Provide the [x, y] coordinate of the cell's center where the given text is located.  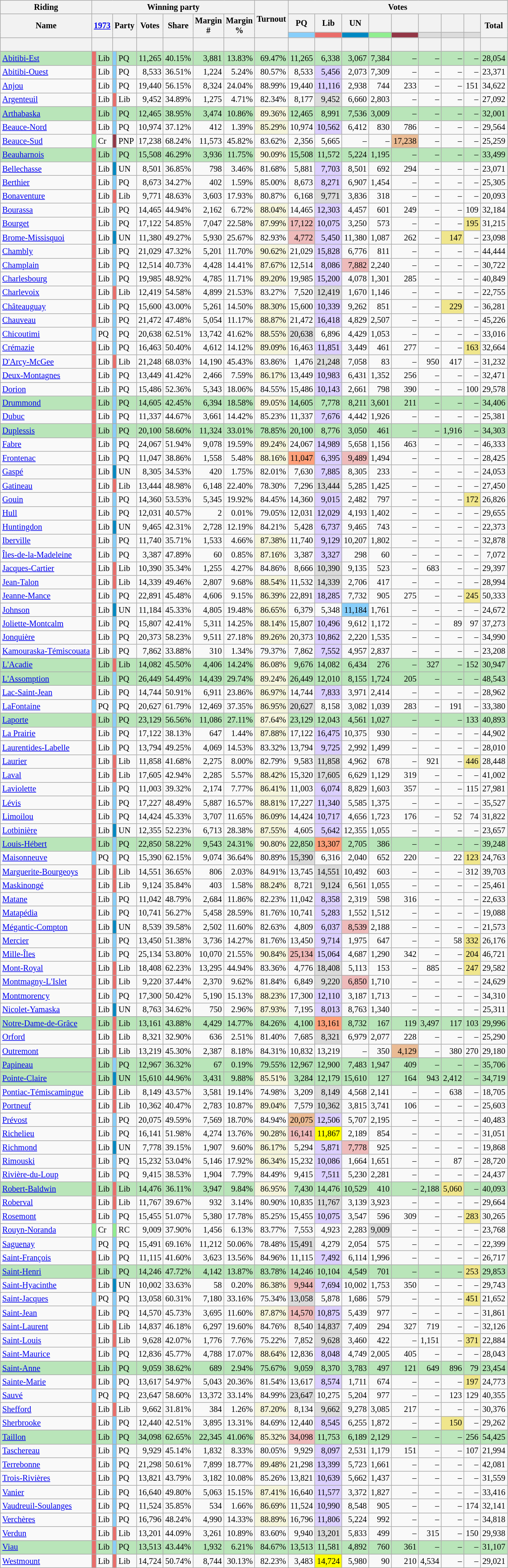
930 [380, 734]
LaFontaine [46, 706]
Sherbrooke [46, 1423]
29,853 [494, 1271]
D'Arcy-McGee [46, 362]
14.24% [239, 665]
6,395 [328, 458]
1,172 [380, 623]
601 [380, 210]
88.54% [271, 582]
7.59% [239, 375]
Portneuf [46, 1106]
5,063 [209, 1492]
11,867 [328, 1133]
Fabre [46, 444]
1,776 [209, 1340]
2,220 [355, 637]
652 [380, 858]
1,275 [209, 100]
74.98% [271, 1092]
6,776 [355, 251]
27,981 [494, 789]
Beauce-Nord [46, 127]
52.23% [178, 830]
2,807 [209, 582]
28.38% [239, 830]
Rimouski [46, 1161]
13,307 [328, 844]
46,721 [494, 954]
Matapédia [46, 913]
8,732 [355, 1023]
636 [209, 1037]
950 [430, 362]
2,189 [355, 1133]
1,724 [380, 679]
Margin# [209, 26]
1,926 [380, 417]
25,305 [494, 182]
67 [209, 1065]
7,409 [355, 1327]
9,015 [328, 499]
3,250 [355, 224]
129 [472, 1396]
51.94% [178, 444]
36,281 [494, 306]
31,232 [494, 362]
Westmount [46, 1561]
43.88% [178, 1023]
82.93% [271, 238]
8,324 [209, 86]
3,923 [380, 1203]
23,657 [494, 830]
127 [380, 1079]
10,496 [328, 623]
0.85% [239, 555]
47.48% [178, 320]
Trois-Rivières [46, 1478]
79.55% [271, 1065]
26,176 [494, 940]
41.06% [239, 1437]
4,078 [355, 279]
2,040 [355, 858]
Terrebonne [46, 1464]
29,582 [494, 968]
5,285 [355, 486]
8,155 [355, 679]
22,345 [209, 1437]
4,809 [302, 927]
6,849 [302, 982]
87.93% [271, 1010]
13,745 [302, 872]
6,561 [355, 886]
Matane [46, 899]
1,340 [380, 1010]
81.68% [271, 169]
28,043 [494, 1354]
3,707 [209, 816]
1,947 [380, 1065]
48.92% [178, 279]
35.71% [178, 541]
1,603 [380, 789]
386 [380, 844]
3,431 [209, 1079]
Taillon [46, 1437]
921 [430, 761]
Name [46, 26]
Beauce-Sud [46, 141]
318 [380, 196]
115 [472, 789]
10.08% [239, 1478]
85.23% [271, 417]
3,187 [355, 996]
35.85% [178, 1506]
23.86% [239, 693]
3,067 [355, 58]
11.17% [239, 320]
88.89% [271, 1520]
2,195 [380, 1120]
11,577 [328, 1492]
Dorion [46, 389]
4,406 [209, 665]
9,714 [328, 940]
11,573 [209, 141]
86.09% [271, 816]
6,074 [328, 789]
786 [405, 127]
6,434 [355, 665]
6,896 [328, 334]
8,829 [355, 789]
45.77% [178, 1354]
3,947 [209, 1189]
3,601 [380, 403]
45.82% [239, 141]
13.83% [239, 58]
579 [380, 1299]
62.23% [178, 968]
36.65% [178, 872]
19.92% [239, 499]
191 [453, 706]
54.85% [178, 224]
Rouyn-Noranda [46, 1230]
40.47% [178, 1106]
Bourget [46, 224]
4,805 [209, 610]
0.20% [239, 1285]
86.38% [271, 1285]
7,430 [302, 1189]
88.42% [271, 775]
5,456 [328, 72]
42.45% [178, 403]
4,788 [209, 1354]
5,190 [209, 996]
11.70% [239, 251]
1.75% [239, 472]
Saint-Laurent [46, 1327]
88.04% [271, 210]
100 [472, 389]
6,713 [209, 830]
6,394 [209, 403]
Saint-Jacques [46, 1299]
56.56% [178, 720]
90.09% [271, 155]
1,711 [355, 1382]
84.26% [271, 1023]
87 [453, 1161]
10,275 [328, 1396]
10,639 [328, 1478]
18,285 [328, 596]
1,661 [380, 1464]
7,899 [209, 1464]
54.97% [178, 1382]
25,259 [494, 141]
9.60% [239, 1147]
361 [405, 1547]
88.16% [271, 458]
7,520 [302, 292]
40.73% [178, 265]
10,990 [328, 1506]
Lévis [46, 803]
81.54% [271, 1382]
8,721 [302, 886]
1,651 [380, 1161]
3.46% [239, 169]
7,058 [355, 362]
2.03% [239, 872]
22,884 [494, 1340]
44.67% [178, 417]
46,333 [494, 444]
34,818 [494, 1520]
Laurier [46, 761]
7,552 [328, 651]
Taschereau [46, 1451]
Limoilou [46, 816]
1.39% [239, 127]
3,483 [302, 1561]
7,852 [302, 1340]
29.74% [239, 679]
2,531 [355, 1451]
8,086 [328, 265]
497 [380, 1368]
1973 [102, 26]
38.62% [178, 1368]
81.40% [271, 1037]
90.28% [271, 1133]
1,916 [453, 431]
88.87% [271, 320]
37.90% [178, 1230]
1,146 [380, 292]
13,295 [209, 968]
50.61% [178, 1464]
8,574 [328, 1382]
692 [380, 169]
43.00% [178, 306]
3,603 [209, 196]
75.67% [271, 1368]
2,938 [355, 86]
33,380 [494, 706]
750 [209, 1010]
10,104 [328, 1271]
2,502 [209, 927]
13.31% [239, 1423]
6,737 [328, 527]
463 [405, 444]
2,684 [209, 899]
8,048 [328, 1354]
1,872 [380, 1423]
13,372 [209, 1396]
Montmorency [46, 996]
3,372 [355, 1492]
37.35% [239, 706]
Jonquière [46, 637]
45.48% [178, 596]
81.84% [271, 982]
38.86% [178, 458]
Roberval [46, 1203]
5,930 [209, 238]
90.62% [271, 251]
84.91% [271, 872]
33.14% [239, 1396]
84.49% [271, 1175]
4,776 [302, 968]
8,211 [355, 403]
36.64% [239, 858]
3,327 [328, 555]
86.97% [271, 693]
410 [380, 1189]
4.27% [239, 569]
17.78% [239, 1216]
285 [405, 279]
9,078 [209, 444]
33,416 [494, 1492]
Chambly [46, 251]
85.51% [271, 1079]
89.48% [271, 1464]
88.55% [271, 334]
197 [472, 1382]
La Prairie [46, 734]
Maisonneuve [46, 858]
36.85% [178, 169]
523 [380, 569]
7,492 [328, 1258]
42.07% [178, 1340]
8,013 [328, 1010]
4,069 [209, 748]
85.32% [271, 1437]
451 [472, 1299]
6,189 [355, 1437]
499 [380, 1534]
210 [405, 1561]
4,957 [355, 651]
2,129 [380, 1437]
8,358 [328, 899]
3,261 [209, 1534]
1,710 [380, 982]
1.26% [239, 1409]
11,212 [209, 1244]
46.29% [178, 155]
Champlain [46, 265]
357 [405, 789]
45.30% [178, 1051]
2.94% [239, 1368]
1,425 [380, 486]
Rosemont [46, 1216]
8,666 [302, 569]
1,827 [380, 1492]
Crémazie [46, 348]
12,469 [209, 706]
6,338 [328, 58]
11,753 [328, 1437]
9.84% [239, 1189]
2,728 [209, 527]
1,195 [380, 155]
Laurentides-Labelle [46, 748]
Verdun [46, 1534]
Gouin [46, 499]
276 [380, 665]
Total [494, 26]
5.24% [239, 72]
1.34% [239, 651]
Lotbinière [46, 830]
19,868 [494, 1147]
3,474 [209, 113]
7,180 [209, 1299]
1.58% [239, 886]
31.81% [178, 1409]
39,248 [494, 844]
24,629 [494, 982]
9,489 [355, 458]
2,706 [355, 582]
319 [405, 775]
229 [453, 306]
Drummond [46, 403]
Deux-Montagnes [46, 375]
50.40% [178, 348]
7.77% [239, 789]
7,676 [328, 417]
Charlevoix [46, 292]
42,081 [494, 1464]
89.05% [271, 403]
23,071 [494, 169]
1,996 [380, 1258]
80.57% [271, 72]
69.16% [178, 1244]
40,849 [494, 279]
Pontiac-Témiscamingue [46, 1092]
51.07% [178, 1216]
50,333 [494, 596]
2,073 [355, 72]
12,110 [328, 996]
Châteauguay [46, 306]
25.67% [239, 238]
Share [178, 26]
29,743 [494, 1285]
744 [380, 86]
Papineau [46, 1065]
84.76% [271, 1327]
9.62% [239, 982]
87.99% [271, 224]
4,829 [355, 320]
Louis-Hébert [46, 844]
2,412 [453, 1079]
Gaspé [46, 472]
Turnout [271, 19]
10.89% [239, 1534]
103 [472, 1023]
152 [472, 665]
342 [405, 954]
87.67% [271, 265]
75.34% [271, 1299]
41.68% [178, 761]
68.24% [178, 141]
1,454 [380, 182]
22,755 [494, 292]
6.72% [239, 210]
420 [209, 472]
22.40% [239, 486]
39.58% [178, 927]
Brome-Missisquoi [46, 238]
176 [405, 816]
22,633 [494, 899]
5,294 [302, 1147]
689 [209, 1368]
10,862 [328, 637]
211 [405, 403]
1,053 [380, 334]
Vaudreuil-Soulanges [46, 1506]
83 [380, 362]
8,548 [355, 1506]
4,687 [355, 954]
29,996 [494, 1023]
44,444 [494, 251]
5.57% [239, 775]
5,723 [355, 1464]
5,060 [453, 1189]
2,275 [209, 761]
5,665 [328, 141]
90 [380, 1561]
Saint-François [46, 1258]
13.56% [239, 1258]
25,461 [494, 886]
84.69% [271, 1423]
1,402 [380, 513]
41,002 [494, 775]
47.72% [178, 1271]
371 [472, 1340]
1,301 [380, 279]
7,296 [302, 486]
Robert-Baldwin [46, 1189]
35,706 [494, 1065]
18.77% [239, 1464]
Abitibi-Ouest [46, 72]
8,545 [328, 1423]
403 [209, 886]
6,255 [355, 1423]
1,224 [209, 72]
5,345 [209, 499]
Mille-Îles [46, 954]
49.59% [178, 1120]
32,001 [494, 113]
33.88% [178, 651]
29,021 [494, 1561]
3,815 [355, 1106]
12,010 [328, 679]
5,348 [328, 610]
3,581 [209, 1092]
11,340 [328, 803]
10,339 [328, 306]
30,265 [494, 1216]
18.06% [239, 389]
83.60% [271, 1534]
61.79% [178, 706]
13,742 [209, 334]
4,606 [209, 596]
22,373 [494, 527]
5,261 [209, 306]
15,828 [328, 251]
78.48% [271, 1244]
48.79% [178, 899]
Prévost [46, 1120]
75.22% [271, 1340]
6,316 [328, 858]
8,134 [302, 1409]
11,532 [302, 582]
Anjou [46, 86]
7,536 [355, 113]
4,923 [328, 1230]
50.42% [178, 996]
446 [472, 761]
2,992 [355, 748]
34,406 [494, 403]
10,492 [355, 872]
20.36% [239, 1382]
29,938 [494, 1534]
7,885 [328, 472]
89.09% [271, 348]
10,832 [302, 1051]
3,182 [209, 1478]
48.49% [178, 803]
Bonaventure [46, 196]
8,540 [302, 1327]
33.01% [239, 431]
37,273 [494, 623]
4,962 [355, 761]
Laval [46, 775]
84.31% [271, 1051]
15.15% [239, 1492]
Jeanne-Mance [46, 596]
18.70% [239, 1120]
5,642 [328, 830]
1,670 [355, 292]
89 [453, 623]
3,547 [355, 1216]
1,832 [209, 1451]
109 [472, 210]
Outremont [46, 1051]
Shefford [46, 1409]
4,534 [430, 1561]
Jacques-Cartier [46, 569]
Saint-Hyacinthe [46, 1285]
9,262 [355, 306]
Hull [46, 513]
Sauvé [46, 1396]
5,980 [355, 1561]
Saint-Henri [46, 1271]
422 [380, 1340]
806 [209, 872]
87.16% [271, 555]
29,397 [494, 569]
49.25% [178, 748]
1,456 [209, 1230]
78.30% [271, 486]
3,209 [302, 1092]
78.85% [271, 431]
23,768 [494, 1230]
4,990 [209, 1520]
Mercier [46, 940]
45.43% [239, 362]
86.69% [271, 1506]
743 [380, 527]
34.53% [178, 472]
33,016 [494, 334]
8,370 [328, 1368]
5,230 [355, 1175]
87.88% [271, 734]
29,262 [494, 1423]
205 [405, 679]
Pointe-Claire [46, 1079]
10,983 [328, 375]
22,399 [494, 1244]
7,072 [494, 555]
2,077 [380, 1037]
Beauharnois [46, 155]
11,324 [209, 431]
7,483 [355, 1065]
2,466 [209, 375]
4,899 [209, 292]
50.74% [178, 1561]
80.05% [271, 1451]
204 [472, 954]
683 [430, 569]
Vanier [46, 1492]
312 [472, 872]
5,881 [302, 169]
38.95% [178, 113]
Saint-Jean [46, 1313]
4,785 [209, 279]
14.12% [239, 348]
35.34% [178, 569]
21,573 [494, 927]
4,656 [355, 816]
86.34% [271, 1161]
34,719 [494, 1079]
117 [453, 1023]
1,686 [355, 1299]
88.64% [271, 1354]
35.84% [178, 886]
19.59% [239, 444]
14.41% [239, 265]
42.31% [178, 527]
80.89% [271, 858]
5,146 [209, 1161]
Huntingdon [46, 527]
7,630 [302, 472]
2,283 [355, 1230]
10,717 [328, 816]
4,457 [355, 210]
7,703 [328, 169]
32,184 [494, 210]
1,907 [209, 1147]
Frontenac [46, 458]
36.11% [178, 1189]
4,549 [355, 1271]
2,482 [355, 499]
26,826 [494, 499]
62.65% [178, 1437]
2,370 [209, 982]
Orford [46, 1037]
9,676 [302, 665]
11.86% [239, 899]
45,226 [494, 320]
32,878 [494, 541]
2,387 [209, 1051]
220 [405, 858]
28,425 [494, 458]
40,355 [494, 1396]
24,437 [494, 1175]
3,050 [355, 431]
Johnson [46, 610]
1,352 [380, 375]
87.38% [271, 541]
4,749 [355, 1354]
16,475 [328, 734]
12,043 [328, 720]
50.91% [178, 693]
87.55% [271, 830]
5,043 [209, 1382]
23,371 [494, 72]
15,064 [328, 954]
84.45% [271, 499]
85.26% [271, 1478]
20,093 [494, 196]
32.90% [178, 1037]
2,005 [380, 1354]
85.00% [271, 182]
15.13% [239, 996]
925 [380, 1147]
38.13% [178, 734]
53.53% [178, 499]
49.80% [178, 1492]
17.92% [239, 1161]
25,311 [494, 1010]
58.23% [178, 637]
332 [472, 940]
678 [380, 761]
3.14% [239, 1203]
598 [380, 899]
1,255 [209, 569]
27,450 [494, 486]
3,661 [209, 417]
298 [355, 555]
27,092 [494, 100]
8,744 [209, 1561]
28,720 [494, 1161]
5,201 [209, 251]
2,174 [209, 789]
409 [405, 1065]
19.60% [239, 1327]
5,871 [328, 1147]
97 [472, 623]
68.03% [178, 362]
88.30% [271, 306]
309 [405, 1216]
43.79% [178, 1478]
310 [209, 651]
885 [430, 968]
Maskinongé [46, 886]
7.79% [239, 1175]
29,578 [494, 389]
9,940 [302, 1534]
106 [405, 1106]
5,343 [209, 389]
121 [405, 1368]
87.20% [271, 1409]
5,707 [355, 1120]
27.11% [239, 720]
7,384 [380, 58]
45.73% [178, 1313]
402 [209, 182]
10.87% [239, 1106]
Joliette-Montcalm [46, 623]
1,039 [380, 706]
8,158 [328, 706]
L'Acadie [46, 665]
16.57% [239, 803]
Saint-Maurice [46, 1354]
11,806 [328, 1520]
39.15% [178, 1147]
Laporte [46, 720]
4.71% [239, 100]
24.04% [239, 86]
31,822 [494, 816]
5,311 [209, 623]
54.58% [178, 292]
11.71% [239, 279]
674 [380, 1382]
1,512 [380, 913]
33.63% [178, 1285]
270 [472, 1051]
Saint-Anne [46, 1368]
44,902 [494, 734]
31,861 [494, 1313]
88.24% [271, 886]
79.05% [271, 513]
4,561 [355, 720]
2,837 [380, 651]
41.42% [178, 375]
10,375 [355, 734]
Arthabaska [46, 113]
2,661 [355, 389]
10.86% [239, 113]
3,449 [355, 348]
7,569 [209, 1120]
58.22% [178, 844]
33.16% [239, 1299]
Nicolet-Yamaska [46, 1010]
1,156 [380, 444]
74 [472, 816]
932 [209, 1203]
3,783 [355, 1368]
3,139 [355, 1203]
30,947 [494, 665]
1,476 [302, 362]
3,971 [355, 693]
1,552 [355, 913]
638 [453, 1092]
21,994 [494, 1451]
797 [380, 499]
7,047 [209, 224]
34.89% [178, 100]
13.87% [239, 1271]
62.15% [178, 858]
23,454 [494, 1368]
14.42% [239, 417]
854 [380, 1133]
89.20% [271, 279]
Dubuc [46, 417]
84.94% [271, 1120]
31,215 [494, 224]
3,936 [209, 155]
6.21% [239, 1547]
21.55% [239, 954]
39,703 [494, 872]
5,662 [355, 1478]
37.12% [178, 127]
1,290 [380, 954]
1,904 [209, 1175]
1.66% [239, 1506]
49.27% [178, 238]
4,428 [209, 265]
14,190 [209, 362]
34,622 [494, 86]
69.47% [271, 58]
48.63% [178, 196]
40,483 [494, 1120]
3,895 [209, 1423]
8.33% [239, 1451]
89.26% [271, 637]
10,875 [328, 1313]
Bourassa [46, 210]
1,713 [380, 996]
30,376 [494, 1409]
39.67% [178, 1203]
88.81% [271, 803]
262 [405, 238]
3,881 [209, 58]
87.87% [271, 1313]
83.27% [271, 292]
25,381 [494, 417]
Richmond [46, 1147]
30,722 [494, 265]
5,458 [209, 913]
88.14% [271, 623]
5,283 [328, 913]
2,054 [355, 1244]
2,319 [355, 899]
9,612 [355, 623]
4,193 [355, 513]
1,499 [380, 748]
Margin% [239, 26]
10,070 [209, 954]
2,285 [209, 775]
12,029 [328, 513]
14.27% [239, 940]
2,281 [380, 1175]
46.18% [178, 1327]
11,086 [209, 720]
7,553 [302, 1230]
7,732 [355, 596]
9,944 [302, 1285]
1,975 [355, 940]
4,442 [355, 417]
7,882 [355, 265]
38.53% [178, 1175]
9.68% [239, 582]
85.29% [271, 127]
6,911 [209, 693]
34.62% [178, 1010]
6,037 [328, 927]
18.58% [239, 403]
82.79% [271, 761]
Charlesbourg [46, 279]
1,179 [380, 1451]
14.33% [239, 1520]
60.31% [178, 1299]
253 [472, 1271]
12.19% [239, 527]
12,506 [328, 1120]
17.93% [239, 196]
53.04% [178, 1161]
9.15% [239, 596]
4,142 [209, 1271]
534 [209, 1506]
1.44% [239, 734]
83.36% [271, 968]
28.59% [239, 913]
Iberville [46, 541]
84.67% [271, 1547]
Jean-Talon [46, 582]
3,284 [302, 1079]
2,803 [380, 100]
48,543 [494, 679]
7,579 [302, 1106]
31,107 [494, 1547]
217 [405, 1409]
31,559 [494, 1478]
40,093 [494, 1189]
15,320 [302, 775]
2,705 [355, 844]
3,085 [380, 1409]
Chicoutimi [46, 334]
3,460 [355, 1340]
Abitibi-Est [46, 58]
1,723 [380, 816]
19,088 [494, 913]
52.36% [178, 389]
36.51% [178, 72]
11.65% [239, 816]
247 [472, 968]
90.80% [271, 844]
79 [472, 1368]
Sainte-Marie [46, 1382]
9,725 [328, 748]
12,303 [328, 210]
23,098 [494, 238]
5,204 [355, 1396]
147 [453, 238]
7,511 [328, 1175]
87.41% [271, 1492]
2.96% [239, 1010]
Winning party [173, 7]
3,836 [355, 196]
8,991 [328, 113]
26,717 [494, 1258]
14,439 [209, 679]
43.57% [178, 1092]
12,179 [328, 1079]
7,195 [302, 1010]
11,581 [328, 1547]
45.14% [178, 1451]
851 [380, 306]
573 [380, 224]
82.34% [271, 100]
24,053 [494, 472]
896 [453, 1368]
Gatineau [46, 486]
16,418 [328, 320]
6,168 [302, 196]
11.75% [239, 155]
85.25% [271, 1216]
18,705 [494, 1092]
48.24% [178, 1520]
40.57% [178, 513]
7,694 [328, 1285]
19.14% [239, 1092]
2,162 [209, 210]
42.51% [178, 1423]
Saint-Louis [46, 1340]
3,695 [209, 1313]
380 [453, 1051]
12,900 [328, 1065]
5,585 [355, 803]
174 [472, 1506]
1,129 [380, 775]
34,303 [494, 431]
41.60% [178, 1258]
6,379 [302, 610]
8.00% [239, 761]
84.96% [271, 1258]
1,533 [209, 541]
1,664 [355, 1161]
7,309 [380, 72]
29,655 [494, 513]
9,583 [302, 761]
28,054 [494, 58]
5,658 [355, 444]
245 [472, 596]
1,087 [380, 238]
7,685 [302, 1037]
83.77% [271, 1230]
9,278 [355, 1409]
153 [380, 968]
32,126 [494, 1327]
62.51% [178, 334]
14.77% [239, 1023]
1,558 [209, 458]
Argenteuil [46, 100]
43.44% [178, 1547]
15,200 [328, 279]
2,141 [380, 1092]
21,652 [494, 1299]
5,054 [209, 320]
Verchères [46, 1520]
28,448 [494, 761]
79.37% [271, 651]
4,100 [302, 1023]
9,074 [209, 858]
164 [405, 1079]
8.18% [239, 1051]
RC [126, 1230]
51.38% [178, 940]
Kamouraska-Témiscouata [46, 651]
56.27% [178, 913]
943 [430, 1079]
5,380 [209, 1216]
33,499 [494, 155]
36.32% [178, 1065]
13,399 [328, 1464]
2,507 [380, 320]
Mégantic-Compton [46, 927]
19.48% [239, 610]
Viau [46, 1547]
603 [380, 872]
4,568 [355, 1092]
6,660 [355, 100]
PNP [126, 141]
21.53% [239, 292]
Duplessis [46, 431]
34.27% [178, 182]
34,310 [494, 996]
5,450 [328, 238]
277 [405, 348]
87.64% [271, 720]
649 [430, 1368]
405 [405, 1354]
2,783 [209, 1106]
29,564 [494, 127]
Saguenay [46, 1244]
701 [380, 1271]
167 [380, 1023]
6,431 [355, 375]
24,672 [494, 610]
5,113 [355, 968]
3,736 [209, 940]
10,086 [328, 1161]
811 [380, 251]
53.80% [178, 954]
54,425 [494, 1437]
0.01% [239, 513]
84.55% [271, 389]
5.48% [239, 458]
11,572 [328, 155]
228 [405, 1037]
82.63% [271, 927]
Mont-Royal [46, 968]
90.84% [271, 954]
3,623 [209, 1258]
5,428 [302, 527]
8,177 [302, 100]
3,741 [380, 1106]
Berthier [46, 182]
27.18% [239, 637]
30.13% [239, 1561]
86.65% [271, 610]
2.51% [239, 1037]
84.99% [271, 1396]
32,664 [494, 348]
384 [209, 1409]
84.86% [271, 569]
7,833 [328, 693]
575 [380, 1244]
4,279 [328, 1244]
5,439 [355, 1313]
35,527 [494, 803]
830 [380, 127]
28,994 [494, 582]
163 [472, 348]
14,989 [328, 444]
119 [405, 1023]
14.25% [239, 623]
23,208 [494, 651]
Bellechasse [46, 169]
89.04% [271, 1106]
10,562 [328, 127]
80.87% [271, 196]
40,893 [494, 720]
6,148 [209, 486]
1.59% [239, 182]
80.90% [271, 1203]
28,962 [494, 693]
6,850 [355, 982]
10,529 [355, 1189]
83.86% [271, 362]
2,414 [380, 693]
9.88% [239, 1079]
52 [453, 816]
37.44% [178, 982]
195 [472, 224]
1,151 [430, 1340]
10,835 [302, 1203]
45.50% [178, 665]
9,135 [355, 569]
4,129 [405, 1051]
172 [472, 499]
4,612 [209, 348]
275 [405, 596]
8,097 [328, 1451]
5,887 [209, 803]
10,207 [355, 541]
44.09% [178, 1534]
1,535 [380, 637]
48.98% [178, 486]
29,180 [494, 1051]
4,892 [355, 1547]
47.32% [178, 251]
56.15% [178, 86]
89.36% [271, 113]
51.98% [178, 1133]
86.41% [271, 789]
412 [209, 127]
40.15% [178, 58]
6,979 [355, 1037]
34,990 [494, 637]
1,802 [380, 541]
1,753 [380, 1285]
22 [453, 858]
24,773 [494, 1382]
0.19% [239, 1065]
Party [124, 26]
22.58% [239, 224]
39.32% [178, 789]
719 [430, 1327]
8,271 [328, 182]
316 [405, 899]
25,603 [494, 1106]
88.23% [271, 996]
29,664 [494, 1203]
Chauveau [46, 320]
Notre-Dame-de-Grâce [46, 1023]
88.99% [271, 86]
25,290 [494, 1037]
1,437 [380, 1478]
Montmagny-L'Islet [46, 982]
133 [472, 720]
83.78% [271, 1271]
49.46% [178, 582]
2 [209, 513]
5,878 [328, 1299]
3,082 [355, 706]
24,763 [494, 858]
992 [380, 1520]
47.89% [178, 555]
83.62% [271, 141]
32,471 [494, 375]
6,297 [209, 1327]
315 [430, 1534]
86.08% [271, 665]
6,114 [355, 1258]
Riding [46, 7]
83.32% [271, 748]
9,511 [209, 637]
Laviolette [46, 789]
5,833 [355, 1534]
6.13% [239, 1230]
3,497 [430, 1023]
249 [405, 210]
17.07% [239, 1354]
13.76% [239, 1133]
86.39% [271, 596]
11,116 [328, 86]
32,141 [494, 1506]
1,494 [380, 458]
1,932 [209, 1547]
1,027 [380, 720]
L'Assomption [46, 679]
84.21% [271, 527]
7.76% [239, 1340]
6,907 [355, 182]
2,356 [302, 141]
Marguerite-Bourgeoys [46, 872]
4.66% [239, 541]
4,605 [302, 830]
596 [380, 1216]
42.94% [178, 775]
41.62% [239, 334]
10,143 [328, 389]
42.41% [178, 623]
31,051 [494, 1133]
9,543 [209, 844]
3,009 [380, 113]
82.01% [271, 472]
Rivière-du-Loup [46, 1175]
14.50% [239, 306]
24.31% [239, 844]
760 [380, 1547]
44.96% [178, 1079]
8,776 [328, 431]
11,851 [328, 348]
14.53% [239, 748]
Richelieu [46, 1133]
107 [472, 1451]
9,129 [328, 541]
2,240 [380, 265]
28,010 [494, 748]
390 [405, 389]
1,761 [380, 610]
Lac-Saint-Jean [46, 693]
6,629 [355, 775]
Îles-de-la-Madeleine [46, 555]
54.49% [178, 679]
4,274 [209, 1133]
1,375 [380, 803]
4,772 [302, 238]
50.06% [239, 1244]
6,412 [355, 127]
